Identify which cell holds the provided text, then report its [x, y] central coordinate. 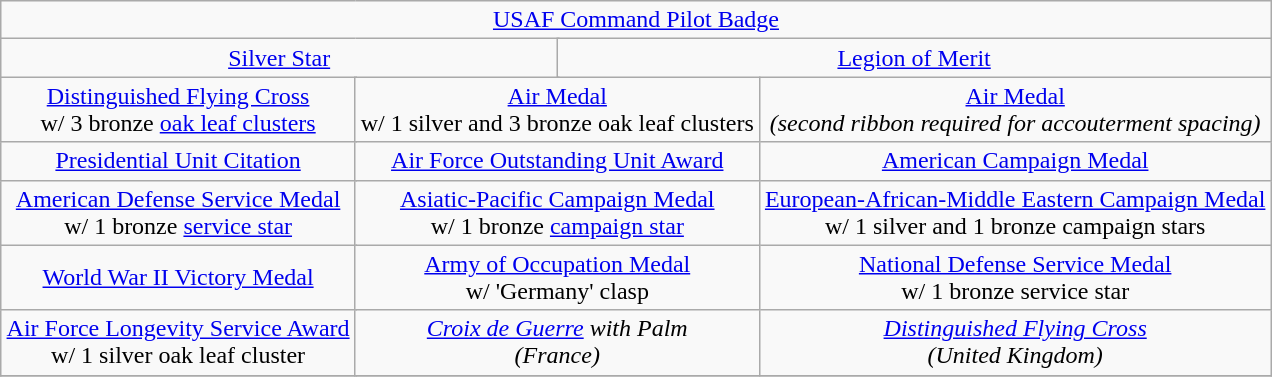
American Campaign Medal [1015, 161]
Distinguished Flying Cross(United Kingdom) [1015, 342]
Distinguished Flying Crossw/ 3 bronze oak leaf clusters [178, 110]
Asiatic-Pacific Campaign Medalw/ 1 bronze campaign star [557, 212]
Air Force Longevity Service Awardw/ 1 silver oak leaf cluster [178, 342]
American Defense Service Medalw/ 1 bronze service star [178, 212]
USAF Command Pilot Badge [636, 20]
Air Force Outstanding Unit Award [557, 161]
Air Medal(second ribbon required for accouterment spacing) [1015, 110]
Legion of Merit [914, 58]
Presidential Unit Citation [178, 161]
World War II Victory Medal [178, 278]
Croix de Guerre with Palm(France) [557, 342]
Air Medalw/ 1 silver and 3 bronze oak leaf clusters [557, 110]
European-African-Middle Eastern Campaign Medalw/ 1 silver and 1 bronze campaign stars [1015, 212]
Army of Occupation Medalw/ 'Germany' clasp [557, 278]
National Defense Service Medalw/ 1 bronze service star [1015, 278]
Silver Star [279, 58]
